Search for the cell housing the specified text and yield its [x, y] center coordinate. 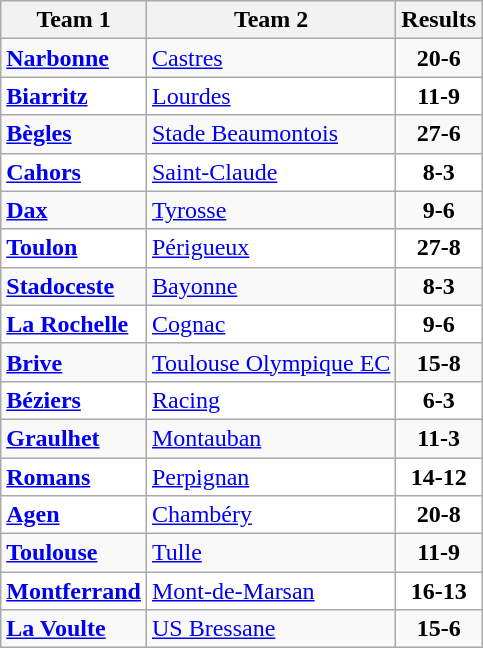
27-6 [439, 134]
Team 1 [74, 20]
27-8 [439, 248]
Stadoceste [74, 286]
Toulon [74, 248]
Team 2 [270, 20]
Narbonne [74, 58]
Tulle [270, 553]
US Bressane [270, 629]
Cahors [74, 172]
Mont-de-Marsan [270, 591]
La Voulte [74, 629]
Bayonne [270, 286]
Béziers [74, 400]
Racing [270, 400]
Dax [74, 210]
Toulouse [74, 553]
Toulouse Olympique EC [270, 362]
Castres [270, 58]
La Rochelle [74, 324]
Stade Beaumontois [270, 134]
Chambéry [270, 515]
Cognac [270, 324]
15-6 [439, 629]
Graulhet [74, 438]
14-12 [439, 477]
Results [439, 20]
Bègles [74, 134]
Périgueux [270, 248]
Saint-Claude [270, 172]
Biarritz [74, 96]
Lourdes [270, 96]
Brive [74, 362]
Montauban [270, 438]
6-3 [439, 400]
Tyrosse [270, 210]
15-8 [439, 362]
Agen [74, 515]
20-6 [439, 58]
Romans [74, 477]
Montferrand [74, 591]
16-13 [439, 591]
11-3 [439, 438]
Perpignan [270, 477]
20-8 [439, 515]
